For the text-containing cell, return its midpoint in (X, Y) coordinate format. 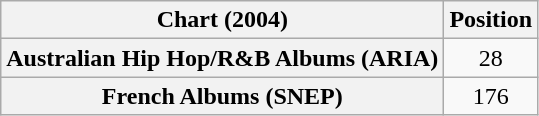
French Albums (SNEP) (222, 96)
176 (491, 96)
Position (491, 20)
Australian Hip Hop/R&B Albums (ARIA) (222, 58)
Chart (2004) (222, 20)
28 (491, 58)
